Detect which cell encompasses the target text, then output its [X, Y] center coordinate. 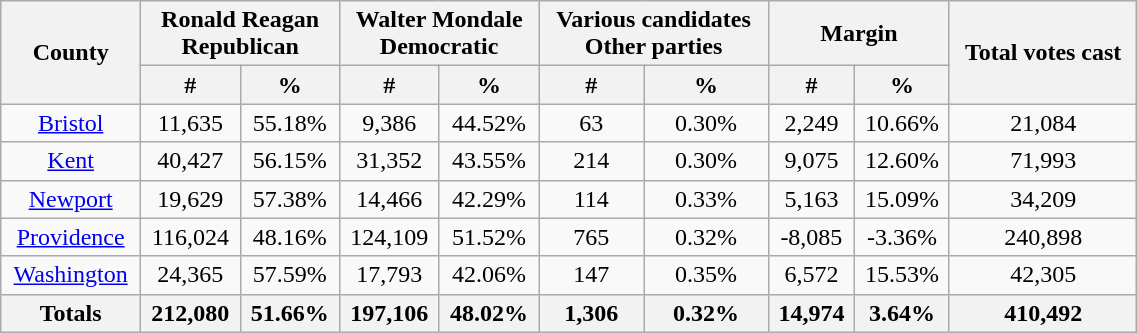
116,024 [191, 237]
6,572 [811, 275]
Providence [71, 237]
43.55% [489, 161]
57.38% [290, 199]
24,365 [191, 275]
34,209 [1042, 199]
10.66% [902, 123]
51.66% [290, 313]
Total votes cast [1042, 52]
212,080 [191, 313]
42.06% [489, 275]
40,427 [191, 161]
63 [592, 123]
765 [592, 237]
410,492 [1042, 313]
48.16% [290, 237]
3.64% [902, 313]
240,898 [1042, 237]
14,466 [390, 199]
Kent [71, 161]
Walter MondaleDemocratic [440, 34]
19,629 [191, 199]
21,084 [1042, 123]
147 [592, 275]
Bristol [71, 123]
Washington [71, 275]
17,793 [390, 275]
12.60% [902, 161]
2,249 [811, 123]
1,306 [592, 313]
44.52% [489, 123]
57.59% [290, 275]
0.35% [706, 275]
County [71, 52]
31,352 [390, 161]
51.52% [489, 237]
Newport [71, 199]
9,075 [811, 161]
48.02% [489, 313]
15.09% [902, 199]
56.15% [290, 161]
14,974 [811, 313]
0.33% [706, 199]
9,386 [390, 123]
214 [592, 161]
-8,085 [811, 237]
Margin [858, 34]
197,106 [390, 313]
42.29% [489, 199]
Totals [71, 313]
-3.36% [902, 237]
5,163 [811, 199]
11,635 [191, 123]
114 [592, 199]
124,109 [390, 237]
Various candidatesOther parties [654, 34]
15.53% [902, 275]
42,305 [1042, 275]
Ronald ReaganRepublican [240, 34]
71,993 [1042, 161]
55.18% [290, 123]
